Find where the given text appears and provide that cell's center as (x, y) coordinate. 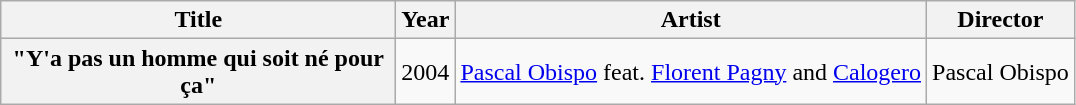
Title (198, 20)
Artist (691, 20)
2004 (426, 72)
"Y'a pas un homme qui soit né pour ça" (198, 72)
Pascal Obispo feat. Florent Pagny and Calogero (691, 72)
Year (426, 20)
Director (1001, 20)
Pascal Obispo (1001, 72)
